Locate the cell with the specified text and output its (X, Y) center coordinate. 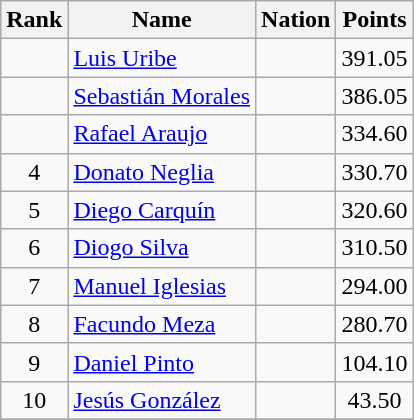
4 (34, 172)
Points (374, 20)
Jesús González (162, 400)
Daniel Pinto (162, 362)
Manuel Iglesias (162, 286)
5 (34, 210)
320.60 (374, 210)
Diogo Silva (162, 248)
Donato Neglia (162, 172)
280.70 (374, 324)
Rafael Araujo (162, 134)
Nation (296, 20)
43.50 (374, 400)
6 (34, 248)
294.00 (374, 286)
391.05 (374, 58)
10 (34, 400)
334.60 (374, 134)
8 (34, 324)
9 (34, 362)
330.70 (374, 172)
386.05 (374, 96)
104.10 (374, 362)
Facundo Meza (162, 324)
310.50 (374, 248)
Rank (34, 20)
Sebastián Morales (162, 96)
7 (34, 286)
Luis Uribe (162, 58)
Name (162, 20)
Diego Carquín (162, 210)
